Locate the cell with the specified text and output its (X, Y) center coordinate. 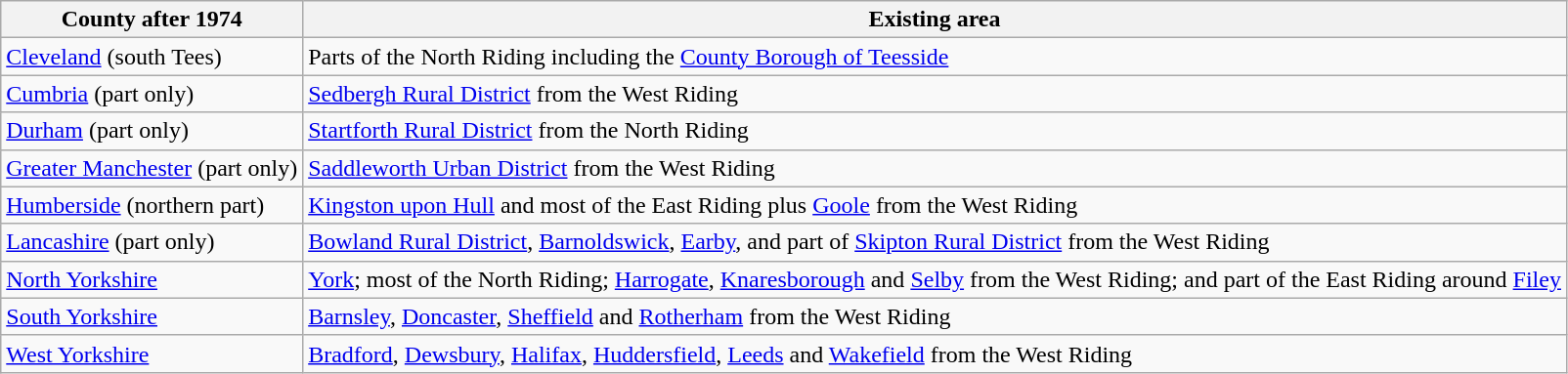
Kingston upon Hull and most of the East Riding plus Goole from the West Riding (935, 205)
Parts of the North Riding including the County Borough of Teesside (935, 57)
West Yorkshire (152, 353)
York; most of the North Riding; Harrogate, Knaresborough and Selby from the West Riding; and part of the East Riding around Filey (935, 279)
Bradford, Dewsbury, Halifax, Huddersfield, Leeds and Wakefield from the West Riding (935, 353)
Bowland Rural District, Barnoldswick, Earby, and part of Skipton Rural District from the West Riding (935, 242)
South Yorkshire (152, 316)
North Yorkshire (152, 279)
Cumbria (part only) (152, 94)
County after 1974 (152, 20)
Existing area (935, 20)
Lancashire (part only) (152, 242)
Saddleworth Urban District from the West Riding (935, 168)
Humberside (northern part) (152, 205)
Sedbergh Rural District from the West Riding (935, 94)
Startforth Rural District from the North Riding (935, 131)
Barnsley, Doncaster, Sheffield and Rotherham from the West Riding (935, 316)
Cleveland (south Tees) (152, 57)
Greater Manchester (part only) (152, 168)
Durham (part only) (152, 131)
